Find where the given text appears and provide that cell's center as (x, y) coordinate. 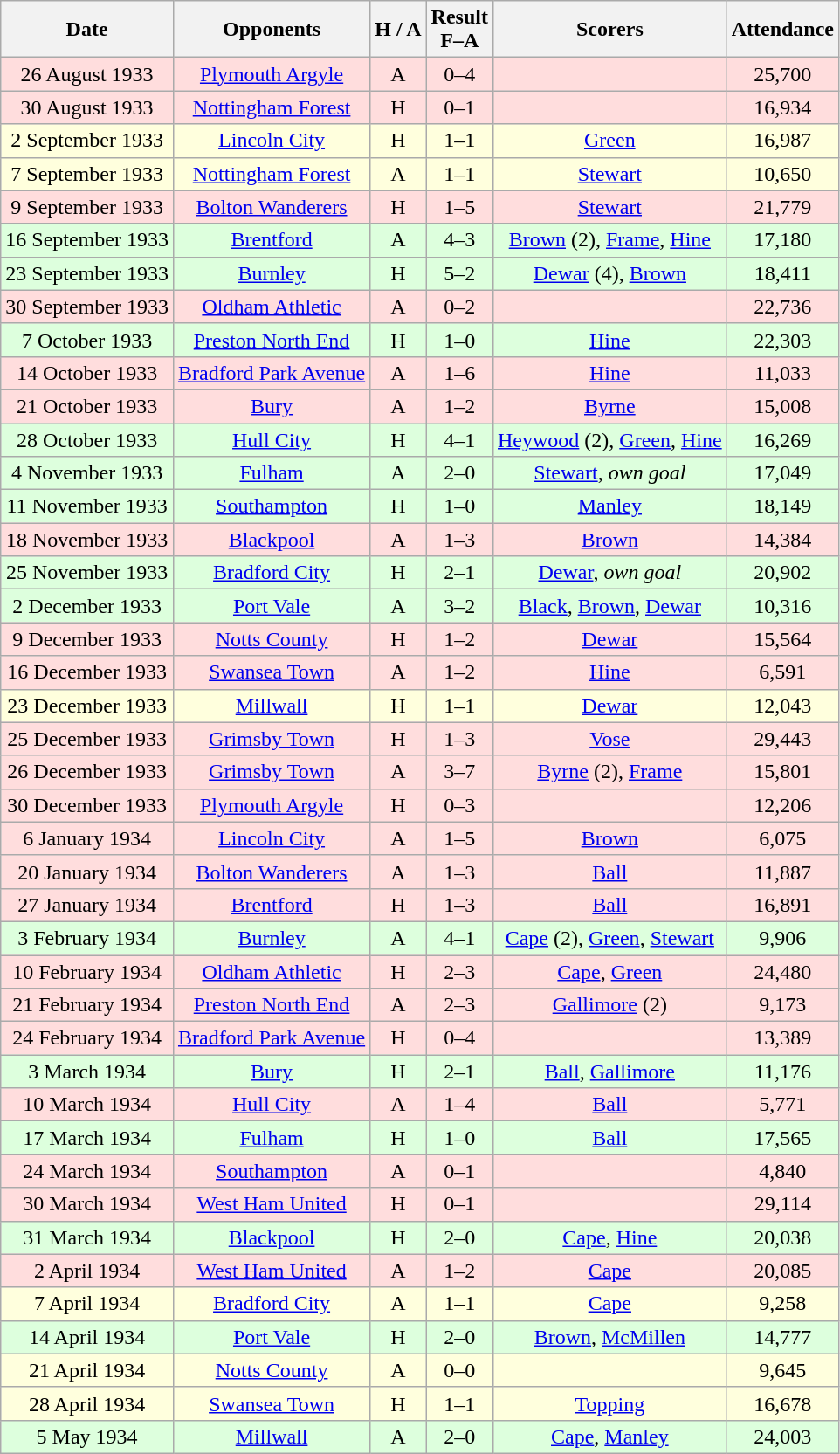
25 December 1933 (87, 739)
26 December 1933 (87, 772)
Byrne (609, 406)
15,008 (782, 406)
0–3 (459, 805)
Manley (609, 506)
9,645 (782, 1370)
9 September 1933 (87, 207)
Byrne (2), Frame (609, 772)
Brown (2), Frame, Hine (609, 240)
16,678 (782, 1403)
10,316 (782, 606)
20,902 (782, 573)
7 April 1934 (87, 1304)
11,887 (782, 872)
H / A (398, 30)
17,565 (782, 1138)
14,384 (782, 540)
16,934 (782, 107)
15,801 (782, 772)
3–2 (459, 606)
21 April 1934 (87, 1370)
20,085 (782, 1271)
16 September 1933 (87, 240)
Dewar, own goal (609, 573)
16,987 (782, 141)
26 August 1933 (87, 74)
Black, Brown, Dewar (609, 606)
17,049 (782, 473)
Date (87, 30)
12,206 (782, 805)
25,700 (782, 74)
5–2 (459, 273)
15,564 (782, 639)
Ball, Gallimore (609, 1072)
Vose (609, 739)
23 December 1933 (87, 706)
10 February 1934 (87, 972)
30 September 1933 (87, 307)
30 August 1933 (87, 107)
4,840 (782, 1171)
22,303 (782, 340)
23 September 1933 (87, 273)
0–0 (459, 1370)
21 February 1934 (87, 1005)
10,650 (782, 174)
17,180 (782, 240)
18,411 (782, 273)
5 May 1934 (87, 1437)
12,043 (782, 706)
9 December 1933 (87, 639)
1–6 (459, 373)
4–3 (459, 240)
31 March 1934 (87, 1237)
16,891 (782, 905)
28 April 1934 (87, 1403)
24,003 (782, 1437)
6,591 (782, 672)
18,149 (782, 506)
21,779 (782, 207)
24 March 1934 (87, 1171)
27 January 1934 (87, 905)
28 October 1933 (87, 439)
Attendance (782, 30)
16 December 1933 (87, 672)
Dewar (4), Brown (609, 273)
24 February 1934 (87, 1038)
29,114 (782, 1204)
Cape, Green (609, 972)
22,736 (782, 307)
10 March 1934 (87, 1105)
0–2 (459, 307)
20 January 1934 (87, 872)
11,176 (782, 1072)
Cape, Hine (609, 1237)
14 April 1934 (87, 1337)
29,443 (782, 739)
30 March 1934 (87, 1204)
6,075 (782, 838)
1–4 (459, 1105)
7 September 1933 (87, 174)
11 November 1933 (87, 506)
2 December 1933 (87, 606)
3 March 1934 (87, 1072)
ResultF–A (459, 30)
14,777 (782, 1337)
Opponents (271, 30)
2 September 1933 (87, 141)
Topping (609, 1403)
3 February 1934 (87, 938)
Cape (2), Green, Stewart (609, 938)
5,771 (782, 1105)
7 October 1933 (87, 340)
Stewart, own goal (609, 473)
3–7 (459, 772)
30 December 1933 (87, 805)
9,173 (782, 1005)
13,389 (782, 1038)
18 November 1933 (87, 540)
20,038 (782, 1237)
14 October 1933 (87, 373)
Cape, Manley (609, 1437)
9,258 (782, 1304)
4 November 1933 (87, 473)
Scorers (609, 30)
11,033 (782, 373)
16,269 (782, 439)
Green (609, 141)
Gallimore (2) (609, 1005)
21 October 1933 (87, 406)
9,906 (782, 938)
25 November 1933 (87, 573)
Brown, McMillen (609, 1337)
2 April 1934 (87, 1271)
17 March 1934 (87, 1138)
6 January 1934 (87, 838)
Heywood (2), Green, Hine (609, 439)
24,480 (782, 972)
